Capture the cell that displays the provided text and extract its (x, y) central coordinate. 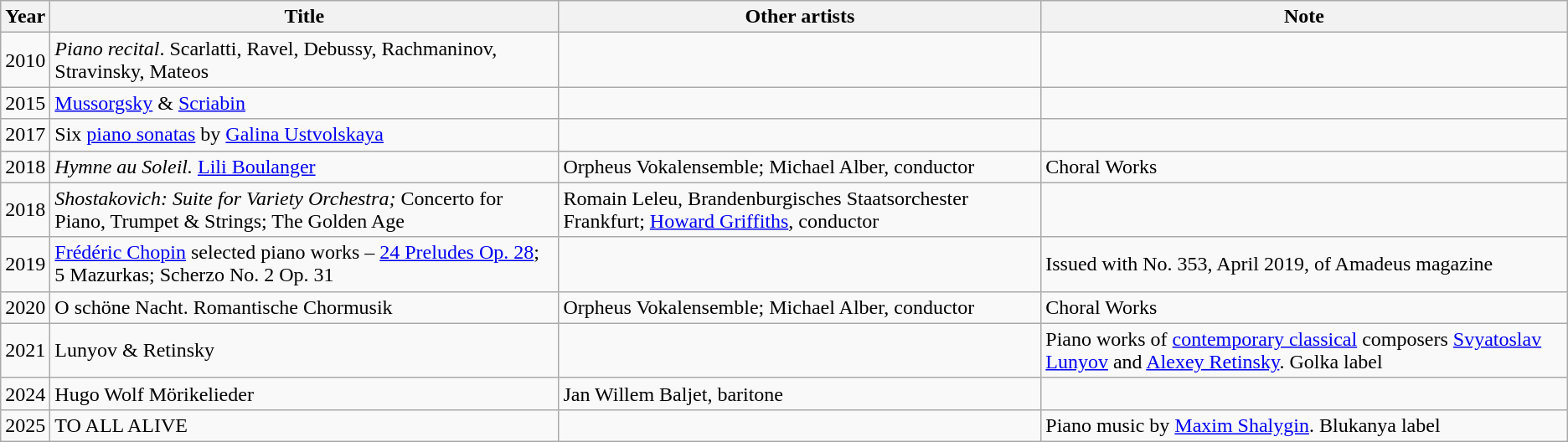
2019 (25, 265)
Hugo Wolf Mörikelieder (305, 393)
2015 (25, 103)
O schöne Nacht. Romantische Chormusik (305, 307)
Lunyov & Retinsky (305, 350)
TO ALL ALIVE (305, 425)
Hymne au Soleil. Lili Boulanger (305, 167)
Shostakovich: Suite for Variety Orchestra; Concerto for Piano, Trumpet & Strings; The Golden Age (305, 209)
Piano recital. Scarlatti, Ravel, Debussy, Rachmaninov, Stravinsky, Mateos (305, 60)
Piano music by Maxim Shalygin. Blukanya label (1304, 425)
Six piano sonatas by Galina Ustvolskaya (305, 135)
Note (1304, 17)
Title (305, 17)
Jan Willem Baljet, baritone (800, 393)
2021 (25, 350)
2025 (25, 425)
Year (25, 17)
Frédéric Chopin selected piano works – 24 Preludes Op. 28; 5 Mazurkas; Scherzo No. 2 Op. 31 (305, 265)
2024 (25, 393)
Romain Leleu, Brandenburgisches Staatsorchester Frankfurt; Howard Griffiths, conductor (800, 209)
Other artists (800, 17)
2017 (25, 135)
Piano works of contemporary classical composers Svyatoslav Lunyov and Alexey Retinsky. Golka label (1304, 350)
2020 (25, 307)
Issued with No. 353, April 2019, of Amadeus magazine (1304, 265)
2010 (25, 60)
Mussorgsky & Scriabin (305, 103)
